Search for the cell housing the specified text and yield its [X, Y] center coordinate. 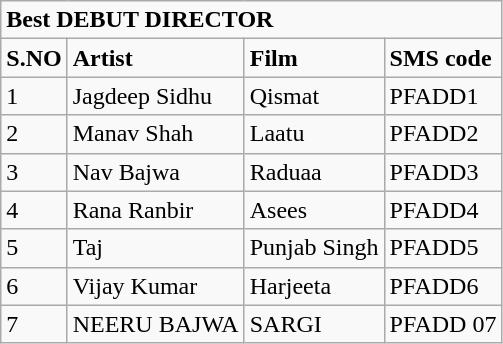
Best DEBUT DIRECTOR [252, 20]
7 [34, 324]
Nav Bajwa [156, 172]
Vijay Kumar [156, 286]
Laatu [314, 134]
PFADD3 [443, 172]
Punjab Singh [314, 248]
PFADD1 [443, 96]
PFADD2 [443, 134]
Rana Ranbir [156, 210]
PFADD 07 [443, 324]
2 [34, 134]
3 [34, 172]
PFADD6 [443, 286]
5 [34, 248]
1 [34, 96]
PFADD4 [443, 210]
Harjeeta [314, 286]
PFADD5 [443, 248]
Artist [156, 58]
Raduaa [314, 172]
S.NO [34, 58]
Manav Shah [156, 134]
Qismat [314, 96]
6 [34, 286]
Jagdeep Sidhu [156, 96]
4 [34, 210]
Film [314, 58]
NEERU BAJWA [156, 324]
Asees [314, 210]
Taj [156, 248]
SMS code [443, 58]
SARGI [314, 324]
